Return (x, y) of the center of cell containing provided text 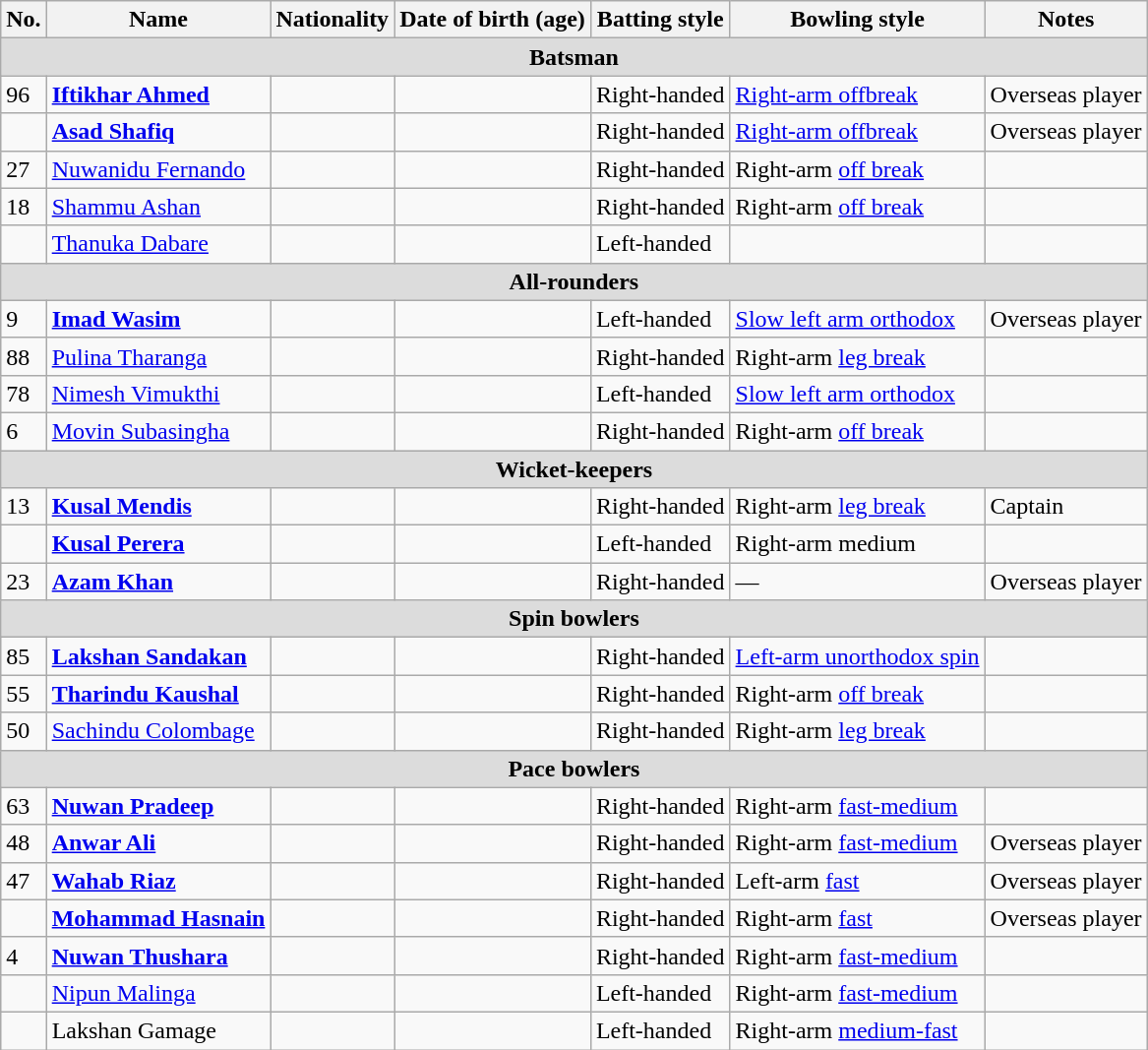
Shammu Ashan (158, 207)
Asad Shafiq (158, 132)
Nationality (332, 20)
Thanuka Dabare (158, 244)
Wicket-keepers (574, 469)
Right-arm fast (858, 918)
Notes (1066, 20)
27 (24, 169)
Kusal Mendis (158, 507)
Batsman (574, 57)
Tharindu Kaushal (158, 694)
Pulina Tharanga (158, 356)
Lakshan Gamage (158, 1030)
Azam Khan (158, 582)
55 (24, 694)
— (858, 582)
96 (24, 94)
6 (24, 431)
48 (24, 843)
Movin Subasingha (158, 431)
Nimesh Vimukthi (158, 394)
Mohammad Hasnain (158, 918)
Imad Wasim (158, 319)
No. (24, 20)
Nuwan Pradeep (158, 806)
4 (24, 956)
Nipun Malinga (158, 993)
All-rounders (574, 281)
Nuwan Thushara (158, 956)
Batting style (660, 20)
63 (24, 806)
9 (24, 319)
Sachindu Colombage (158, 731)
Left-arm fast (858, 881)
13 (24, 507)
Iftikhar Ahmed (158, 94)
Anwar Ali (158, 843)
Right-arm medium-fast (858, 1030)
Bowling style (858, 20)
Wahab Riaz (158, 881)
Date of birth (age) (493, 20)
85 (24, 656)
Spin bowlers (574, 619)
88 (24, 356)
Left-arm unorthodox spin (858, 656)
Right-arm medium (858, 544)
18 (24, 207)
Kusal Perera (158, 544)
Captain (1066, 507)
78 (24, 394)
Pace bowlers (574, 769)
Name (158, 20)
Nuwanidu Fernando (158, 169)
23 (24, 582)
50 (24, 731)
47 (24, 881)
Lakshan Sandakan (158, 656)
